Find where the given text appears and provide that cell's center as (x, y) coordinate. 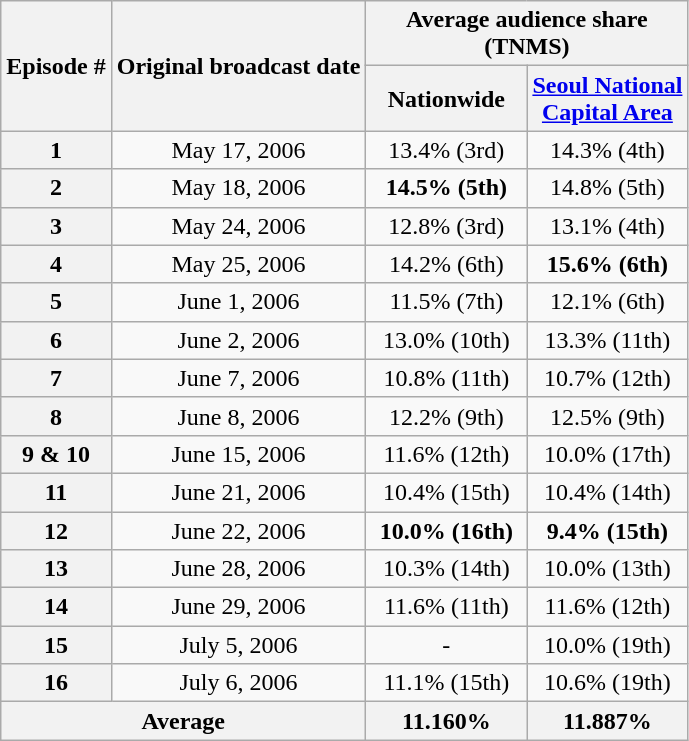
1 (56, 150)
July 5, 2006 (238, 645)
4 (56, 264)
June 2, 2006 (238, 340)
Nationwide (446, 98)
June 1, 2006 (238, 302)
May 24, 2006 (238, 226)
13.4% (3rd) (446, 150)
10.6% (19th) (608, 683)
10.8% (11th) (446, 378)
Seoul National Capital Area (608, 98)
Average (184, 721)
10.0% (17th) (608, 454)
5 (56, 302)
15.6% (6th) (608, 264)
May 25, 2006 (238, 264)
14.3% (4th) (608, 150)
3 (56, 226)
11 (56, 492)
16 (56, 683)
13.3% (11th) (608, 340)
10.0% (19th) (608, 645)
May 17, 2006 (238, 150)
11.887% (608, 721)
11.160% (446, 721)
12.1% (6th) (608, 302)
10.0% (16th) (446, 531)
10.7% (12th) (608, 378)
13 (56, 569)
13.1% (4th) (608, 226)
10.4% (15th) (446, 492)
June 8, 2006 (238, 416)
10.4% (14th) (608, 492)
11.5% (7th) (446, 302)
July 6, 2006 (238, 683)
June 15, 2006 (238, 454)
12 (56, 531)
11.1% (15th) (446, 683)
14.2% (6th) (446, 264)
10.3% (14th) (446, 569)
May 18, 2006 (238, 188)
Average audience share (TNMS) (527, 34)
11.6% (11th) (446, 607)
6 (56, 340)
9.4% (15th) (608, 531)
June 29, 2006 (238, 607)
10.0% (13th) (608, 569)
8 (56, 416)
- (446, 645)
June 7, 2006 (238, 378)
7 (56, 378)
9 & 10 (56, 454)
15 (56, 645)
12.8% (3rd) (446, 226)
12.5% (9th) (608, 416)
2 (56, 188)
13.0% (10th) (446, 340)
Episode # (56, 66)
June 21, 2006 (238, 492)
Original broadcast date (238, 66)
14.8% (5th) (608, 188)
14 (56, 607)
June 22, 2006 (238, 531)
June 28, 2006 (238, 569)
12.2% (9th) (446, 416)
14.5% (5th) (446, 188)
